Provide the (x, y) coordinate of the cell's center where the given text is located.  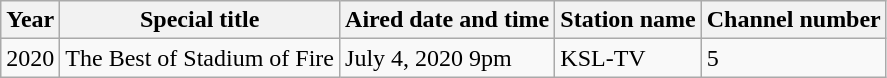
5 (794, 58)
KSL-TV (628, 58)
Aired date and time (448, 20)
Year (30, 20)
The Best of Stadium of Fire (200, 58)
Channel number (794, 20)
July 4, 2020 9pm (448, 58)
Station name (628, 20)
Special title (200, 20)
2020 (30, 58)
